Capture the cell that displays the provided text and extract its (X, Y) central coordinate. 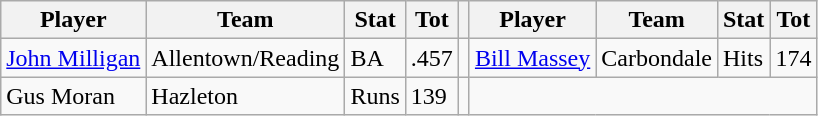
Hits (743, 58)
John Milligan (74, 58)
Carbondale (657, 58)
.457 (432, 58)
Bill Massey (532, 58)
139 (432, 96)
BA (375, 58)
Runs (375, 96)
Hazleton (246, 96)
Allentown/Reading (246, 58)
174 (794, 58)
Gus Moran (74, 96)
